Output the (X, Y) coordinate of the center of the cell containing the given text.  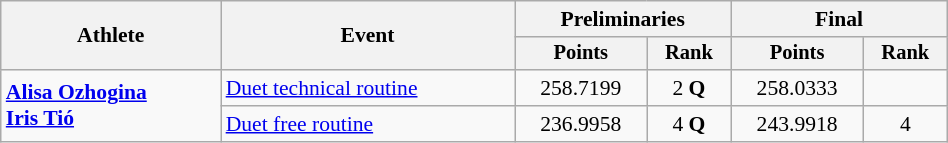
Duet free routine (368, 124)
Athlete (111, 36)
236.9958 (580, 124)
Event (368, 36)
Preliminaries (622, 19)
4 Q (689, 124)
258.7199 (580, 88)
4 (905, 124)
2 Q (689, 88)
243.9918 (798, 124)
Duet technical routine (368, 88)
Alisa OzhoginaIris Tió (111, 106)
258.0333 (798, 88)
Final (839, 19)
